Provide the (X, Y) coordinate of the cell's center where the given text is located.  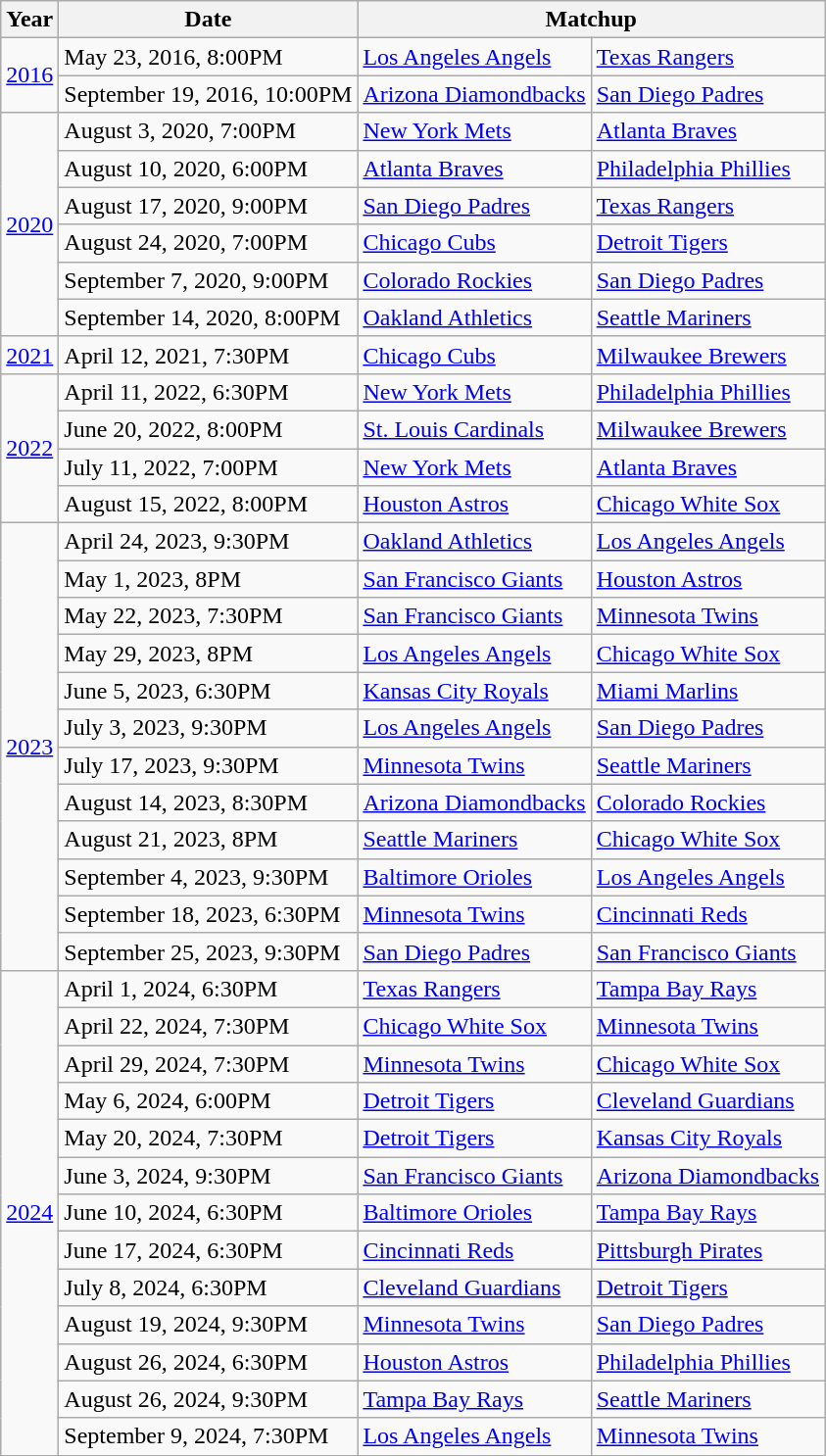
2024 (29, 1213)
August 26, 2024, 6:30PM (208, 1362)
2016 (29, 75)
September 19, 2016, 10:00PM (208, 94)
July 3, 2023, 9:30PM (208, 728)
May 22, 2023, 7:30PM (208, 616)
April 29, 2024, 7:30PM (208, 1063)
September 4, 2023, 9:30PM (208, 877)
May 20, 2024, 7:30PM (208, 1139)
May 23, 2016, 8:00PM (208, 57)
September 7, 2020, 9:00PM (208, 280)
September 9, 2024, 7:30PM (208, 1436)
August 17, 2020, 9:00PM (208, 206)
August 19, 2024, 9:30PM (208, 1325)
2022 (29, 448)
St. Louis Cardinals (474, 429)
July 8, 2024, 6:30PM (208, 1287)
Pittsburgh Pirates (707, 1250)
June 17, 2024, 6:30PM (208, 1250)
April 22, 2024, 7:30PM (208, 1026)
August 24, 2020, 7:00PM (208, 243)
August 14, 2023, 8:30PM (208, 802)
August 21, 2023, 8PM (208, 840)
Miami Marlins (707, 691)
2021 (29, 355)
2020 (29, 224)
Date (208, 20)
June 20, 2022, 8:00PM (208, 429)
June 5, 2023, 6:30PM (208, 691)
April 24, 2023, 9:30PM (208, 542)
May 29, 2023, 8PM (208, 654)
September 25, 2023, 9:30PM (208, 951)
August 26, 2024, 9:30PM (208, 1399)
September 18, 2023, 6:30PM (208, 914)
April 12, 2021, 7:30PM (208, 355)
2023 (29, 747)
June 10, 2024, 6:30PM (208, 1213)
July 11, 2022, 7:00PM (208, 467)
Year (29, 20)
August 3, 2020, 7:00PM (208, 131)
Matchup (592, 20)
April 11, 2022, 6:30PM (208, 392)
May 6, 2024, 6:00PM (208, 1101)
June 3, 2024, 9:30PM (208, 1176)
September 14, 2020, 8:00PM (208, 317)
August 15, 2022, 8:00PM (208, 505)
April 1, 2024, 6:30PM (208, 989)
July 17, 2023, 9:30PM (208, 765)
May 1, 2023, 8PM (208, 579)
August 10, 2020, 6:00PM (208, 169)
